Return (x, y) of the center of cell containing provided text 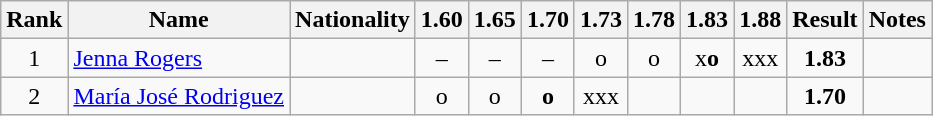
2 (34, 96)
María José Rodriguez (179, 96)
xo (708, 58)
Rank (34, 20)
1.73 (600, 20)
1.78 (654, 20)
Result (825, 20)
1 (34, 58)
1.88 (760, 20)
Nationality (353, 20)
Jenna Rogers (179, 58)
1.60 (442, 20)
Name (179, 20)
Notes (897, 20)
1.65 (494, 20)
